Extract the [X, Y] coordinate from the center of the cell holding the provided text.  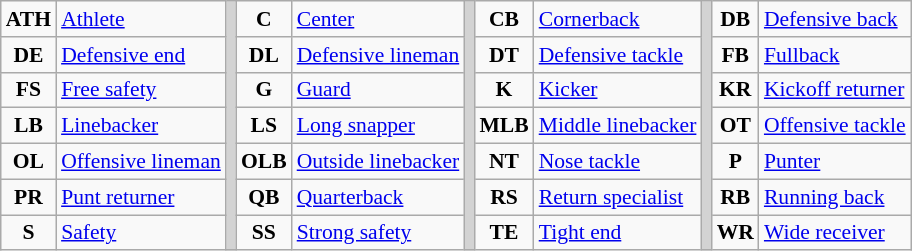
ATH [28, 19]
Offensive lineman [141, 162]
FB [736, 55]
SS [264, 233]
QB [264, 197]
Return specialist [618, 197]
Punt returner [141, 197]
K [504, 90]
Cornerback [618, 19]
RB [736, 197]
OT [736, 126]
Outside linebacker [378, 162]
DE [28, 55]
G [264, 90]
DT [504, 55]
Safety [141, 233]
Quarterback [378, 197]
DB [736, 19]
TE [504, 233]
OLB [264, 162]
LB [28, 126]
Wide receiver [835, 233]
OL [28, 162]
Guard [378, 90]
CB [504, 19]
MLB [504, 126]
Punter [835, 162]
Nose tackle [618, 162]
WR [736, 233]
Middle linebacker [618, 126]
Center [378, 19]
LS [264, 126]
FS [28, 90]
Running back [835, 197]
Fullback [835, 55]
C [264, 19]
Long snapper [378, 126]
Defensive tackle [618, 55]
Defensive lineman [378, 55]
KR [736, 90]
Linebacker [141, 126]
RS [504, 197]
Free safety [141, 90]
Strong safety [378, 233]
Kicker [618, 90]
Offensive tackle [835, 126]
S [28, 233]
Kickoff returner [835, 90]
Defensive end [141, 55]
P [736, 162]
Athlete [141, 19]
DL [264, 55]
Tight end [618, 233]
Defensive back [835, 19]
NT [504, 162]
PR [28, 197]
